Return the (x, y) coordinate for the center point of the cell that contains the specified text.  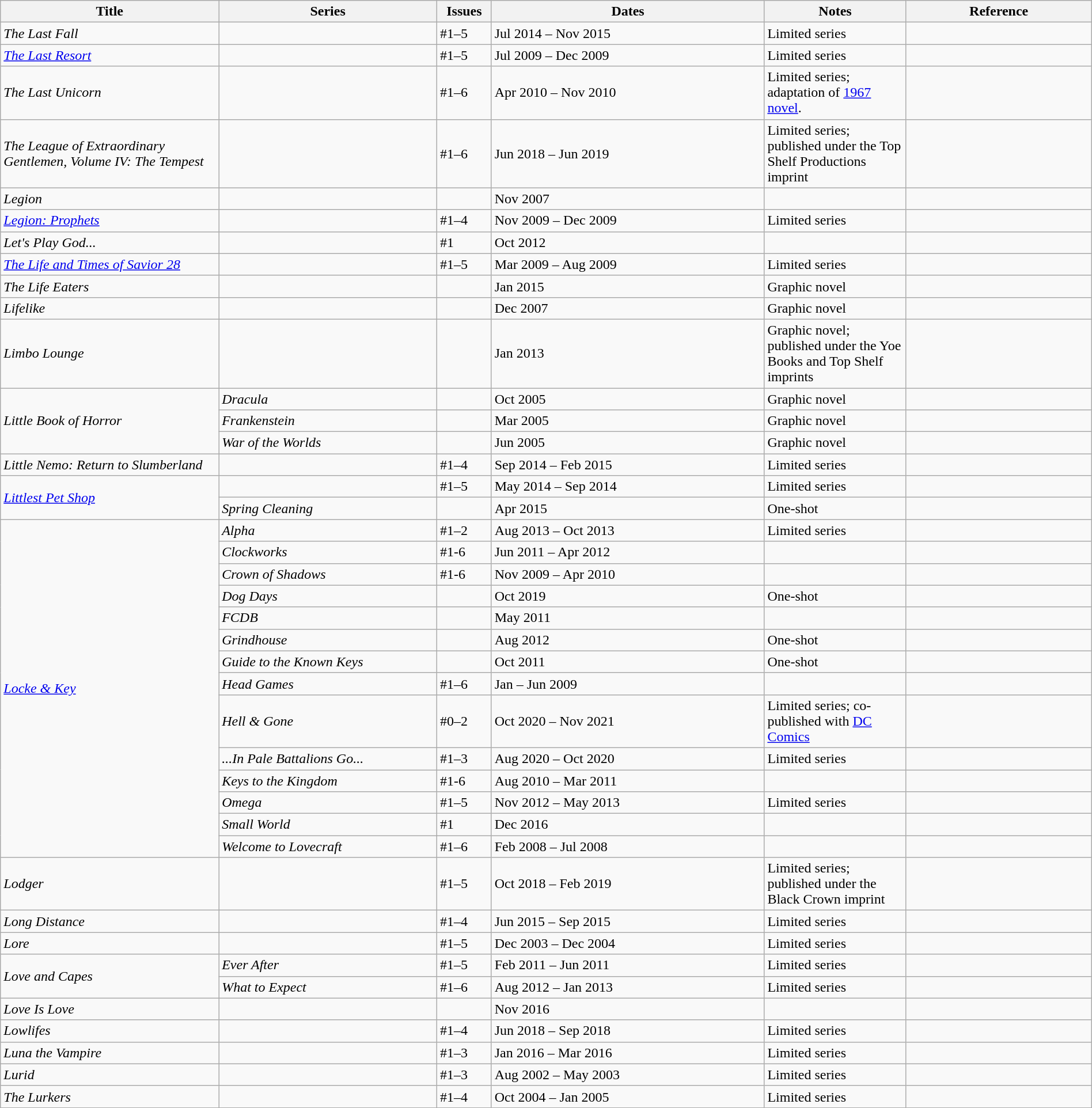
Nov 2009 – Apr 2010 (628, 574)
Love and Capes (109, 976)
The Last Unicorn (109, 93)
Dates (628, 12)
Aug 2012 (628, 640)
Series (328, 12)
Oct 2020 – Nov 2021 (628, 721)
Reference (999, 12)
Jun 2015 – Sep 2015 (628, 921)
Limited series; adaptation of 1967 novel. (835, 93)
The Last Resort (109, 55)
Feb 2011 – Jun 2011 (628, 965)
Issues (464, 12)
The Lurkers (109, 1096)
Love Is Love (109, 1009)
Jun 2018 – Jun 2019 (628, 153)
Clockworks (328, 552)
Let's Play God... (109, 242)
Nov 2007 (628, 199)
FCDB (328, 618)
Lowlifes (109, 1031)
Aug 2002 – May 2003 (628, 1075)
Little Book of Horror (109, 421)
Title (109, 12)
Jun 2018 – Sep 2018 (628, 1031)
Oct 2011 (628, 662)
Sep 2014 – Feb 2015 (628, 465)
Jun 2005 (628, 443)
War of the Worlds (328, 443)
Crown of Shadows (328, 574)
Oct 2012 (628, 242)
Limited series; published under the Black Crown imprint (835, 884)
What to Expect (328, 987)
Head Games (328, 684)
Keys to the Kingdom (328, 780)
Nov 2012 – May 2013 (628, 803)
Graphic novel; published under the Yoe Books and Top Shelf imprints (835, 354)
Dec 2007 (628, 308)
Guide to the Known Keys (328, 662)
Welcome to Lovecraft (328, 847)
Jul 2009 – Dec 2009 (628, 55)
Aug 2010 – Mar 2011 (628, 780)
Lurid (109, 1075)
Locke & Key (109, 689)
Limited series; co-published with DC Comics (835, 721)
Omega (328, 803)
The Life Eaters (109, 286)
Jan – Jun 2009 (628, 684)
Alpha (328, 530)
Luna the Vampire (109, 1053)
Limited series; published under the Top Shelf Productions imprint (835, 153)
Mar 2009 – Aug 2009 (628, 264)
Frankenstein (328, 421)
Littlest Pet Shop (109, 498)
Dog Days (328, 596)
Lifelike (109, 308)
Grindhouse (328, 640)
Notes (835, 12)
#1–2 (464, 530)
The League of Extraordinary Gentlemen, Volume IV: The Tempest (109, 153)
Aug 2013 – Oct 2013 (628, 530)
Jan 2016 – Mar 2016 (628, 1053)
Jan 2015 (628, 286)
Apr 2010 – Nov 2010 (628, 93)
Oct 2019 (628, 596)
May 2014 – Sep 2014 (628, 487)
Mar 2005 (628, 421)
Dec 2003 – Dec 2004 (628, 943)
Legion: Prophets (109, 221)
Feb 2008 – Jul 2008 (628, 847)
May 2011 (628, 618)
Aug 2020 – Oct 2020 (628, 758)
Hell & Gone (328, 721)
Nov 2009 – Dec 2009 (628, 221)
Apr 2015 (628, 509)
Lodger (109, 884)
Jul 2014 – Nov 2015 (628, 33)
#0–2 (464, 721)
Oct 2004 – Jan 2005 (628, 1096)
Jun 2011 – Apr 2012 (628, 552)
The Life and Times of Savior 28 (109, 264)
Dracula (328, 399)
Oct 2005 (628, 399)
Nov 2016 (628, 1009)
Oct 2018 – Feb 2019 (628, 884)
Lore (109, 943)
...In Pale Battalions Go... (328, 758)
Little Nemo: Return to Slumberland (109, 465)
Aug 2012 – Jan 2013 (628, 987)
Limbo Lounge (109, 354)
The Last Fall (109, 33)
Legion (109, 199)
Long Distance (109, 921)
Spring Cleaning (328, 509)
Small World (328, 825)
Jan 2013 (628, 354)
Ever After (328, 965)
Dec 2016 (628, 825)
